Output the [x, y] coordinate of the center of the cell containing the given text.  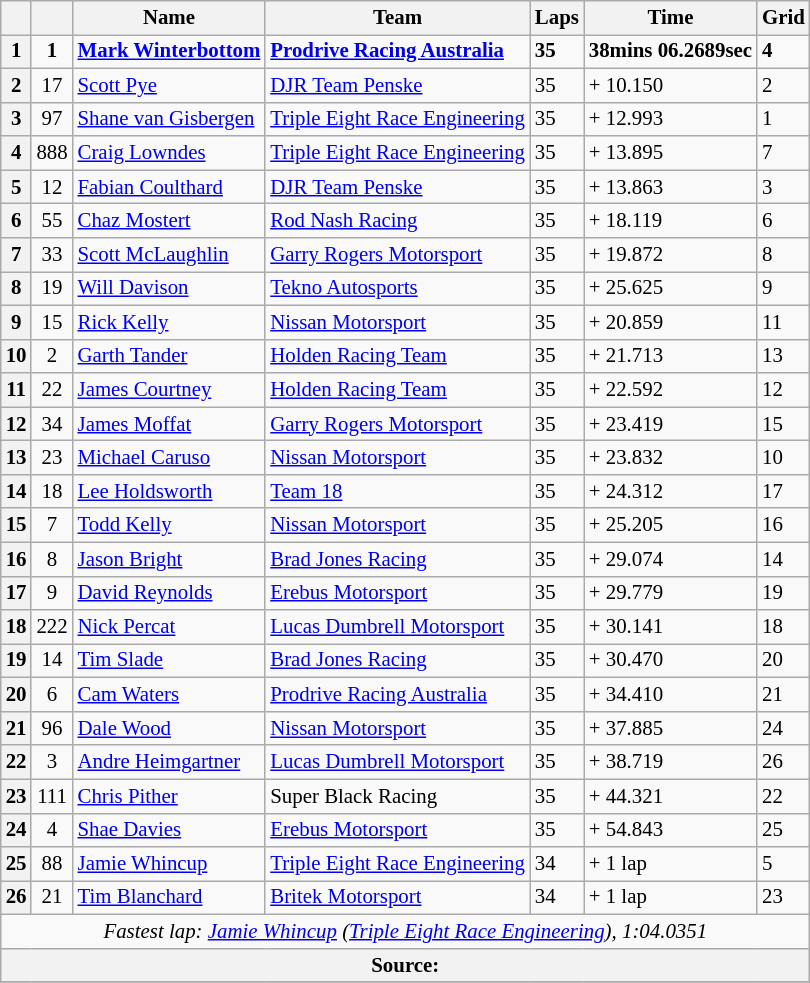
Jamie Whincup [170, 864]
+ 10.150 [670, 85]
222 [52, 627]
Fabian Coulthard [170, 187]
Tekno Autosports [398, 288]
33 [52, 255]
+ 13.895 [670, 153]
+ 25.625 [670, 288]
Laps [557, 18]
+ 13.863 [670, 187]
Chaz Mostert [170, 221]
+ 29.779 [670, 593]
Britek Motorsport [398, 898]
+ 18.119 [670, 221]
Tim Slade [170, 661]
38mins 06.2689sec [670, 51]
Lee Holdsworth [170, 491]
+ 23.419 [670, 424]
88 [52, 864]
+ 44.321 [670, 796]
Fastest lap: Jamie Whincup (Triple Eight Race Engineering), 1:04.0351 [406, 931]
97 [52, 119]
David Reynolds [170, 593]
Nick Percat [170, 627]
Michael Caruso [170, 458]
Craig Lowndes [170, 153]
Time [670, 18]
Cam Waters [170, 695]
Team 18 [398, 491]
+ 38.719 [670, 762]
Name [170, 18]
Tim Blanchard [170, 898]
+ 30.141 [670, 627]
96 [52, 728]
+ 37.885 [670, 728]
Chris Pither [170, 796]
Mark Winterbottom [170, 51]
Team [398, 18]
+ 30.470 [670, 661]
888 [52, 153]
+ 54.843 [670, 830]
James Moffat [170, 424]
+ 22.592 [670, 390]
+ 29.074 [670, 559]
+ 25.205 [670, 525]
Todd Kelly [170, 525]
+ 24.312 [670, 491]
James Courtney [170, 390]
55 [52, 221]
Andre Heimgartner [170, 762]
Jason Bright [170, 559]
+ 19.872 [670, 255]
111 [52, 796]
Rod Nash Racing [398, 221]
Garth Tander [170, 356]
Shane van Gisbergen [170, 119]
+ 20.859 [670, 322]
+ 12.993 [670, 119]
Scott McLaughlin [170, 255]
+ 21.713 [670, 356]
Source: [406, 965]
Super Black Racing [398, 796]
Scott Pye [170, 85]
Will Davison [170, 288]
Dale Wood [170, 728]
Grid [784, 18]
Rick Kelly [170, 322]
+ 23.832 [670, 458]
Shae Davies [170, 830]
+ 34.410 [670, 695]
